Scan for the cell matching the given text and deliver its [X, Y] coordinate at center. 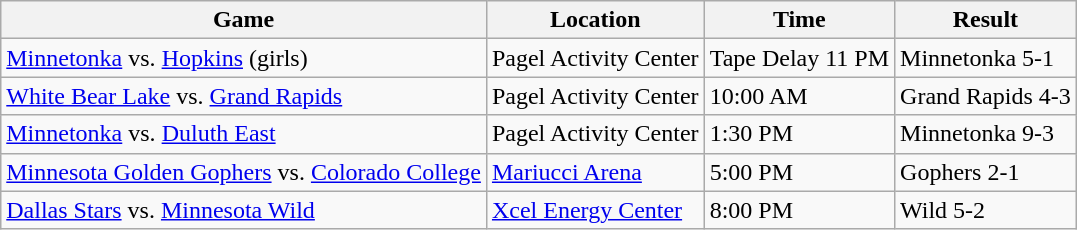
Minnetonka 9-3 [986, 134]
Grand Rapids 4-3 [986, 96]
5:00 PM [799, 172]
Minnesota Golden Gophers vs. Colorado College [244, 172]
White Bear Lake vs. Grand Rapids [244, 96]
Result [986, 20]
Minnetonka 5-1 [986, 58]
Mariucci Arena [595, 172]
Location [595, 20]
10:00 AM [799, 96]
Xcel Energy Center [595, 210]
Tape Delay 11 PM [799, 58]
1:30 PM [799, 134]
Time [799, 20]
Wild 5-2 [986, 210]
Game [244, 20]
Gophers 2-1 [986, 172]
8:00 PM [799, 210]
Minnetonka vs. Hopkins (girls) [244, 58]
Dallas Stars vs. Minnesota Wild [244, 210]
Minnetonka vs. Duluth East [244, 134]
